Pinpoint the cell where the given text exists, returning its [x, y] midpoint coordinate. 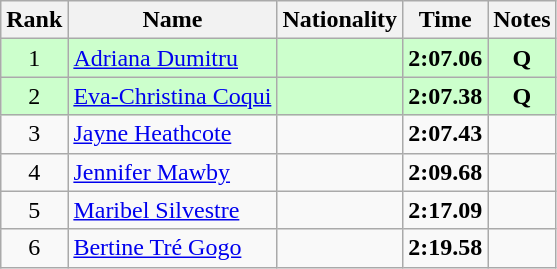
2:17.09 [446, 210]
2:07.06 [446, 58]
Name [172, 20]
Time [446, 20]
Nationality [340, 20]
Adriana Dumitru [172, 58]
4 [34, 172]
Eva-Christina Coqui [172, 96]
Maribel Silvestre [172, 210]
2:07.38 [446, 96]
5 [34, 210]
3 [34, 134]
Bertine Tré Gogo [172, 248]
Jennifer Mawby [172, 172]
Rank [34, 20]
2 [34, 96]
2:19.58 [446, 248]
Jayne Heathcote [172, 134]
2:09.68 [446, 172]
6 [34, 248]
Notes [522, 20]
1 [34, 58]
2:07.43 [446, 134]
